Search for the cell housing the specified text and yield its [x, y] center coordinate. 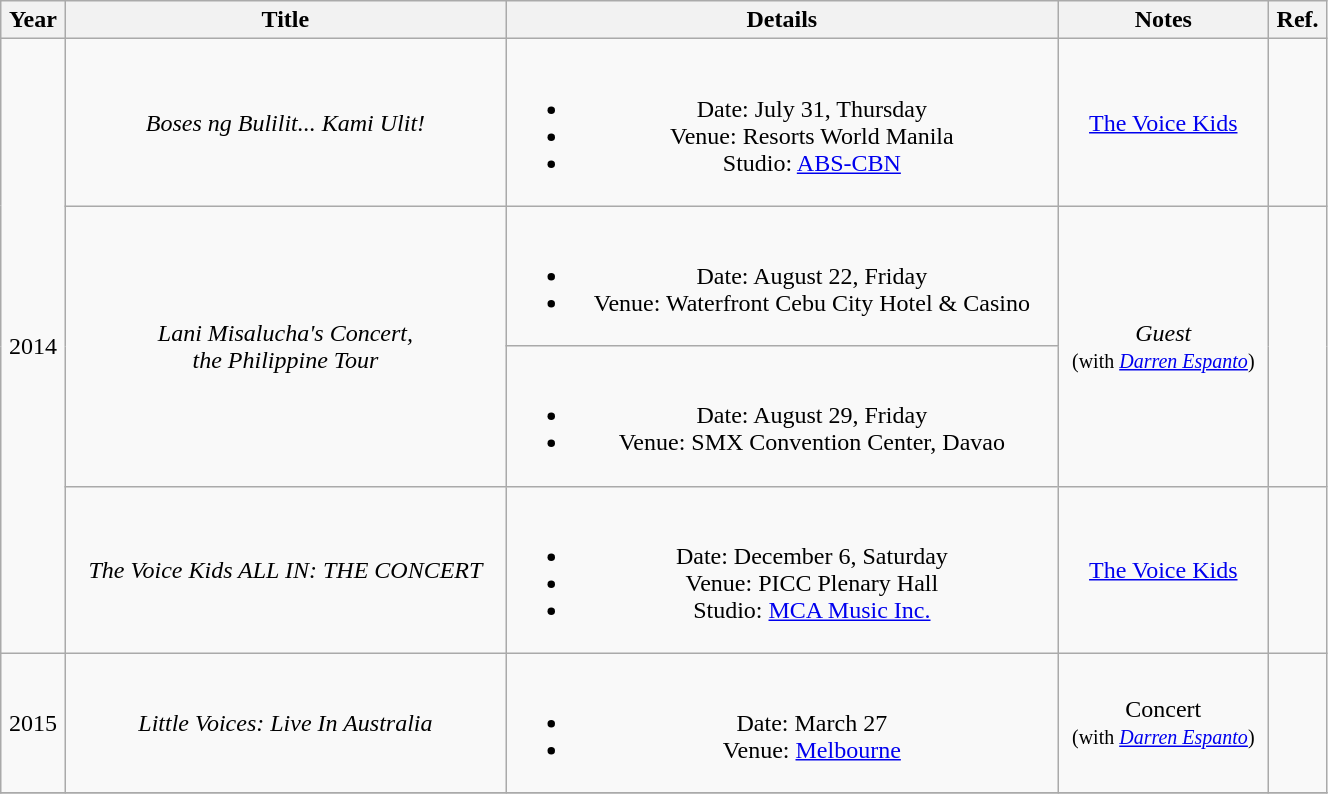
Year [33, 20]
Concert (with Darren Espanto) [1164, 723]
Date: August 29, FridayVenue: SMX Convention Center, Davao [782, 416]
Lani Misalucha's Concert, the Philippine Tour [286, 346]
Date: August 22, FridayVenue: Waterfront Cebu City Hotel & Casino [782, 276]
Details [782, 20]
Notes [1164, 20]
Boses ng Bulilit... Kami Ulit! [286, 122]
Ref. [1298, 20]
Little Voices: Live In Australia [286, 723]
2015 [33, 723]
Title [286, 20]
Date: March 27Venue: Melbourne [782, 723]
2014 [33, 346]
Guest (with Darren Espanto) [1164, 346]
Date: December 6, SaturdayVenue: PICC Plenary HallStudio: MCA Music Inc. [782, 570]
The Voice Kids ALL IN: THE CONCERT [286, 570]
Date: July 31, ThursdayVenue: Resorts World ManilaStudio: ABS-CBN [782, 122]
